Provide the (x, y) coordinate of the cell's center where the given text is located.  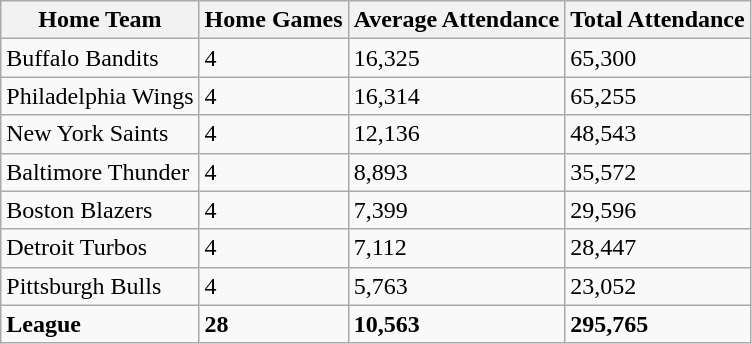
Baltimore Thunder (100, 172)
28 (274, 324)
Home Team (100, 20)
65,255 (658, 96)
12,136 (456, 134)
48,543 (658, 134)
Boston Blazers (100, 210)
295,765 (658, 324)
8,893 (456, 172)
Buffalo Bandits (100, 58)
23,052 (658, 286)
65,300 (658, 58)
Home Games (274, 20)
10,563 (456, 324)
Average Attendance (456, 20)
7,112 (456, 248)
16,314 (456, 96)
29,596 (658, 210)
Detroit Turbos (100, 248)
Total Attendance (658, 20)
Pittsburgh Bulls (100, 286)
5,763 (456, 286)
League (100, 324)
35,572 (658, 172)
7,399 (456, 210)
16,325 (456, 58)
28,447 (658, 248)
Philadelphia Wings (100, 96)
New York Saints (100, 134)
